From the cell containing the given text, extract its center point as (X, Y) coordinate. 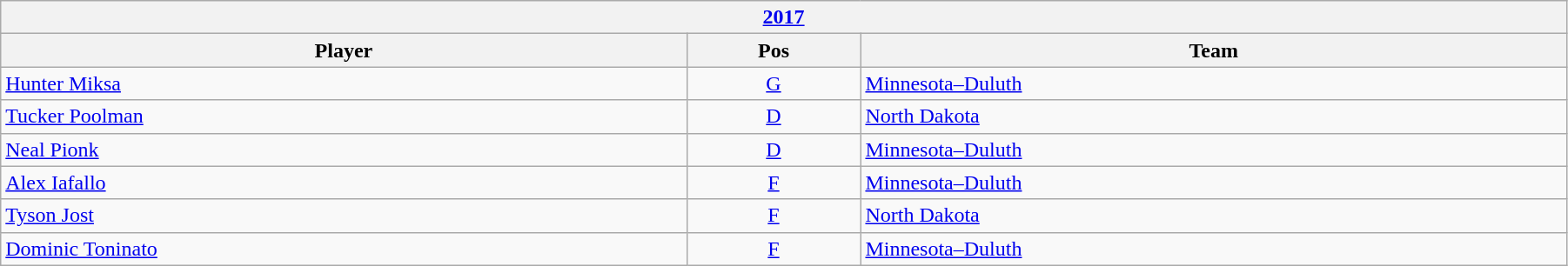
G (774, 83)
Player (344, 50)
2017 (784, 17)
Pos (774, 50)
Alex Iafallo (344, 183)
Hunter Miksa (344, 83)
Tucker Poolman (344, 116)
Tyson Jost (344, 216)
Team (1214, 50)
Neal Pionk (344, 150)
Dominic Toninato (344, 249)
